Search for the cell housing the specified text and yield its (X, Y) center coordinate. 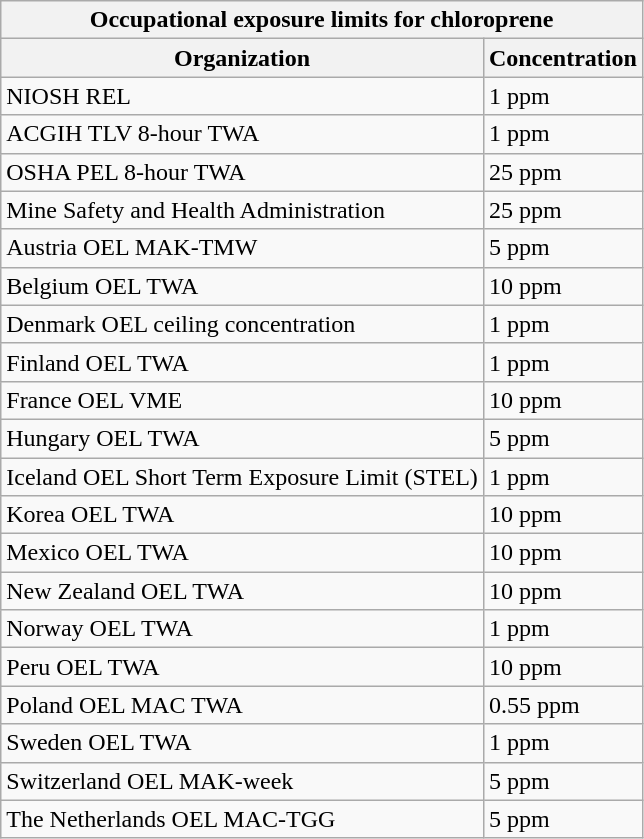
Hungary OEL TWA (242, 438)
Mine Safety and Health Administration (242, 210)
Iceland OEL Short Term Exposure Limit (STEL) (242, 477)
Organization (242, 58)
Mexico OEL TWA (242, 553)
Poland OEL MAC TWA (242, 705)
Korea OEL TWA (242, 515)
Concentration (562, 58)
NIOSH REL (242, 96)
Peru OEL TWA (242, 667)
Finland OEL TWA (242, 362)
The Netherlands OEL MAC-TGG (242, 819)
Norway OEL TWA (242, 629)
France OEL VME (242, 400)
Belgium OEL TWA (242, 286)
0.55 ppm (562, 705)
Austria OEL MAK-TMW (242, 248)
Sweden OEL TWA (242, 743)
Denmark OEL ceiling concentration (242, 324)
OSHA PEL 8-hour TWA (242, 172)
Occupational exposure limits for chloroprene (322, 20)
ACGIH TLV 8-hour TWA (242, 134)
Switzerland OEL MAK-week (242, 781)
New Zealand OEL TWA (242, 591)
